For the text-containing cell, return its midpoint in (x, y) coordinate format. 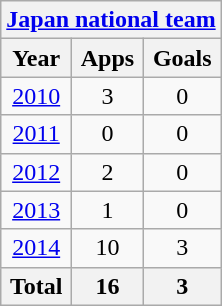
1 (108, 210)
Goals (182, 58)
16 (108, 286)
10 (108, 248)
2010 (36, 96)
2013 (36, 210)
Japan national team (111, 20)
2012 (36, 172)
Apps (108, 58)
2 (108, 172)
2011 (36, 134)
2014 (36, 248)
Total (36, 286)
Year (36, 58)
